Identify which cell holds the provided text, then report its (X, Y) central coordinate. 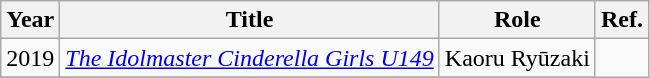
The Idolmaster Cinderella Girls U149 (250, 58)
2019 (30, 58)
Year (30, 20)
Ref. (622, 20)
Kaoru Ryūzaki (517, 58)
Title (250, 20)
Role (517, 20)
